Locate the cell with the specified text and output its [x, y] center coordinate. 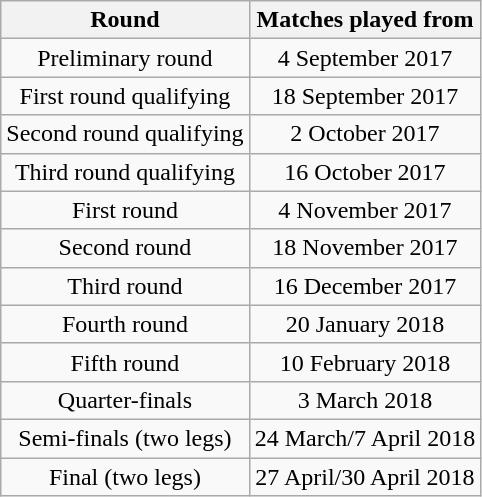
16 December 2017 [365, 286]
Third round [125, 286]
4 September 2017 [365, 58]
Second round qualifying [125, 134]
First round [125, 210]
Quarter-finals [125, 400]
24 March/7 April 2018 [365, 438]
Round [125, 20]
16 October 2017 [365, 172]
10 February 2018 [365, 362]
Fourth round [125, 324]
20 January 2018 [365, 324]
2 October 2017 [365, 134]
Fifth round [125, 362]
27 April/30 April 2018 [365, 477]
First round qualifying [125, 96]
Third round qualifying [125, 172]
Final (two legs) [125, 477]
18 November 2017 [365, 248]
4 November 2017 [365, 210]
3 March 2018 [365, 400]
Second round [125, 248]
Matches played from [365, 20]
Semi-finals (two legs) [125, 438]
18 September 2017 [365, 96]
Preliminary round [125, 58]
